Return (X, Y) of the center of cell containing provided text 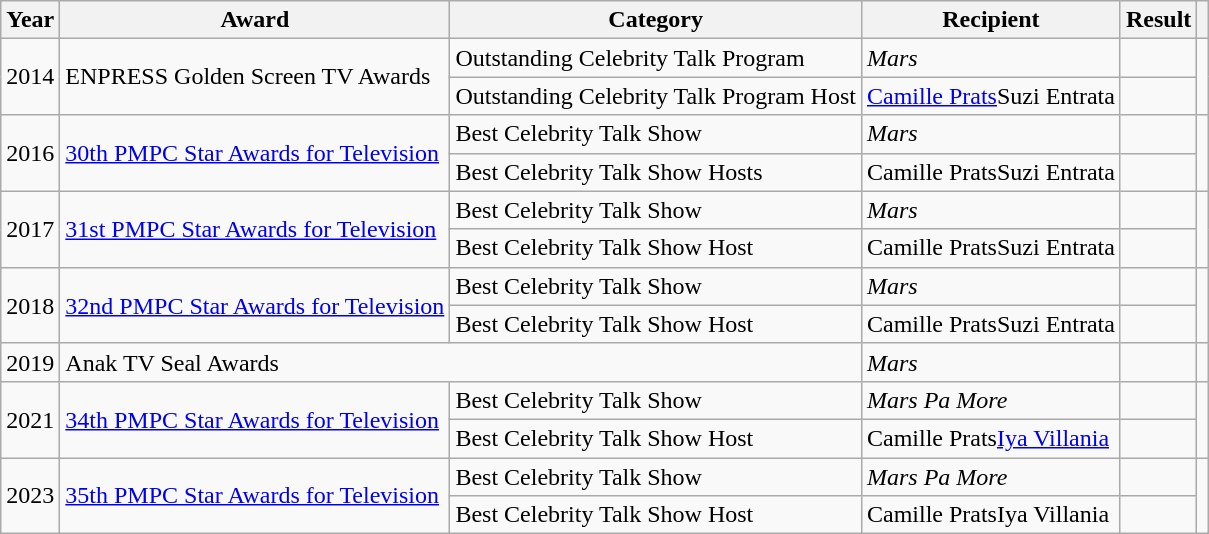
2018 (30, 305)
31st PMPC Star Awards for Television (255, 229)
Best Celebrity Talk Show Hosts (656, 172)
34th PMPC Star Awards for Television (255, 419)
30th PMPC Star Awards for Television (255, 153)
ENPRESS Golden Screen TV Awards (255, 77)
2023 (30, 496)
Award (255, 20)
Outstanding Celebrity Talk Program (656, 58)
Year (30, 20)
Category (656, 20)
Outstanding Celebrity Talk Program Host (656, 96)
2014 (30, 77)
2019 (30, 362)
Result (1158, 20)
35th PMPC Star Awards for Television (255, 496)
2016 (30, 153)
Anak TV Seal Awards (461, 362)
32nd PMPC Star Awards for Television (255, 305)
2017 (30, 229)
Recipient (990, 20)
2021 (30, 419)
